Pinpoint the cell where the given text exists, returning its [x, y] midpoint coordinate. 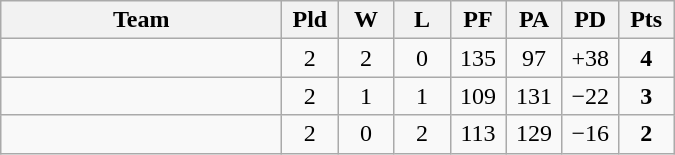
+38 [590, 58]
L [422, 20]
Pts [646, 20]
PD [590, 20]
−22 [590, 96]
Team [142, 20]
−16 [590, 134]
PF [478, 20]
3 [646, 96]
135 [478, 58]
97 [534, 58]
129 [534, 134]
W [366, 20]
Pld [310, 20]
4 [646, 58]
109 [478, 96]
PA [534, 20]
131 [534, 96]
113 [478, 134]
